Find where the given text appears and provide that cell's center as (X, Y) coordinate. 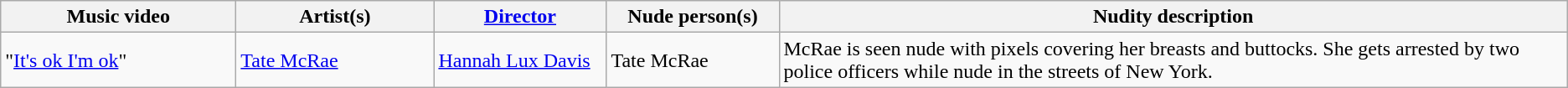
Artist(s) (335, 17)
Music video (119, 17)
Hannah Lux Davis (520, 60)
Nudity description (1173, 17)
McRae is seen nude with pixels covering her breasts and buttocks. She gets arrested by two police officers while nude in the streets of New York. (1173, 60)
Nude person(s) (693, 17)
"It's ok I'm ok" (119, 60)
Director (520, 17)
